Capture the cell that displays the provided text and extract its [X, Y] central coordinate. 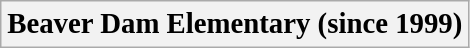
Beaver Dam Elementary (since 1999) [235, 24]
